Pinpoint the cell where the given text exists, returning its (X, Y) midpoint coordinate. 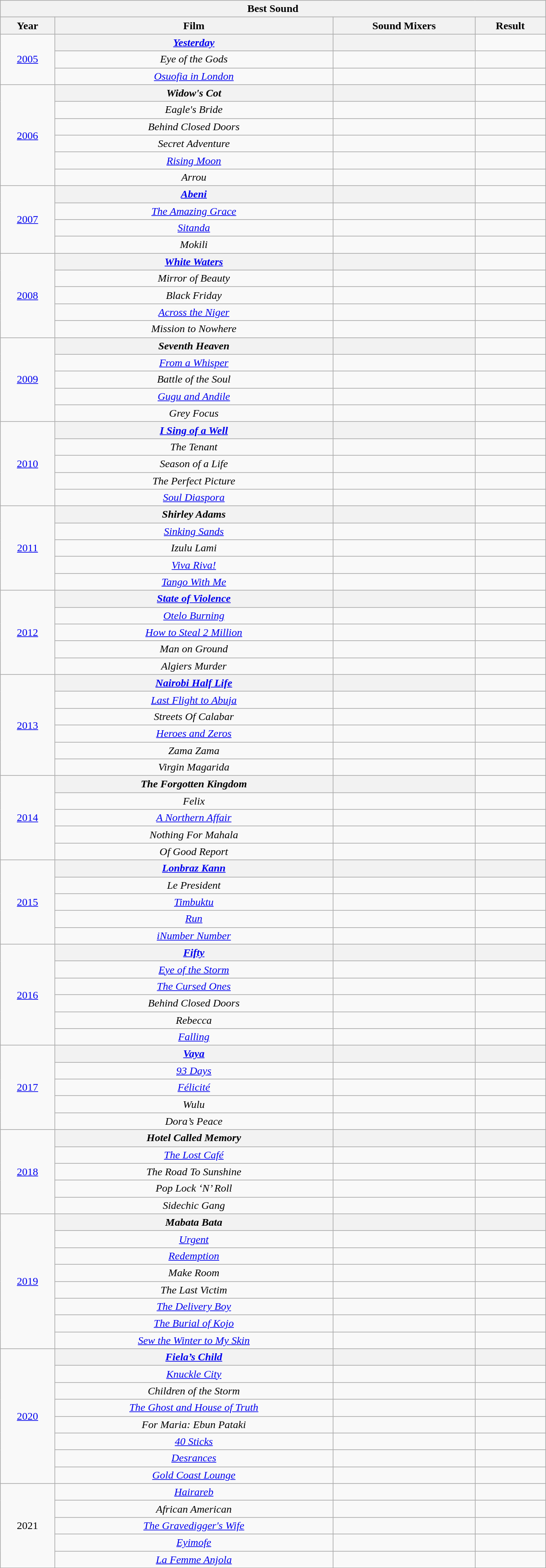
Wulu (194, 1104)
Abeni (194, 194)
Fiela’s Child (194, 1357)
Battle of the Soul (194, 379)
Fifty (194, 952)
Tango With Me (194, 582)
2012 (27, 632)
Algiers Murder (194, 666)
Run (194, 919)
2011 (27, 548)
How to Steal 2 Million (194, 632)
The Ghost and House of Truth (194, 1408)
The Gravedigger's Wife (194, 1525)
2010 (27, 464)
Best Sound (273, 9)
The Cursed Ones (194, 986)
Of Good Report (194, 852)
The Perfect Picture (194, 480)
Lonbraz Kann (194, 868)
Year (27, 26)
Black Friday (194, 295)
Rebecca (194, 1020)
A Northern Affair (194, 818)
Dora’s Peace (194, 1121)
Sinking Sands (194, 531)
Osuofia in London (194, 76)
Eye of the Storm (194, 969)
Virgin Magarida (194, 767)
Izulu Lami (194, 548)
Sitanda (194, 228)
The Amazing Grace (194, 211)
Arrou (194, 177)
Falling (194, 1037)
State of Violence (194, 599)
2019 (27, 1281)
Rising Moon (194, 160)
Grey Focus (194, 413)
From a Whisper (194, 363)
Season of a Life (194, 464)
2016 (27, 995)
Result (510, 26)
Children of the Storm (194, 1391)
2020 (27, 1416)
Hairareb (194, 1492)
Heroes and Zeros (194, 733)
Gold Coast Lounge (194, 1475)
2021 (27, 1525)
The Forgotten Kingdom (194, 784)
Nothing For Mahala (194, 835)
Mission to Nowhere (194, 329)
Zama Zama (194, 751)
Mabata Bata (194, 1222)
Shirley Adams (194, 515)
La Femme Anjola (194, 1559)
2008 (27, 295)
Nairobi Half Life (194, 683)
Film (194, 26)
Seventh Heaven (194, 346)
Otelo Burning (194, 616)
iNumber Number (194, 936)
Félicité (194, 1088)
2017 (27, 1088)
The Tenant (194, 447)
Mirror of Beauty (194, 279)
The Last Victim (194, 1290)
40 Sticks (194, 1441)
93 Days (194, 1071)
2013 (27, 725)
Sew the Winter to My Skin (194, 1340)
Eye of the Gods (194, 59)
Knuckle City (194, 1374)
The Burial of Kojo (194, 1324)
Sidechic Gang (194, 1205)
The Delivery Boy (194, 1307)
2009 (27, 379)
2014 (27, 818)
The Road To Sunshine (194, 1172)
Vaya (194, 1054)
Le President (194, 885)
Across the Niger (194, 312)
Urgent (194, 1239)
Mokili (194, 245)
Viva Riva! (194, 565)
Make Room (194, 1273)
2018 (27, 1172)
Eyimofe (194, 1542)
Eagle's Bride (194, 110)
Secret Adventure (194, 143)
Gugu and Andile (194, 396)
Man on Ground (194, 649)
The Lost Café (194, 1155)
Felix (194, 801)
Soul Diaspora (194, 498)
Yesterday (194, 43)
Sound Mixers (404, 26)
2005 (27, 59)
Desrances (194, 1458)
Redemption (194, 1256)
Streets Of Calabar (194, 716)
2006 (27, 135)
2015 (27, 902)
I Sing of a Well (194, 430)
2007 (27, 219)
Pop Lock ‘N’ Roll (194, 1189)
White Waters (194, 262)
For Maria: Ebun Pataki (194, 1425)
Widow's Cot (194, 93)
Timbuktu (194, 902)
African American (194, 1509)
Hotel Called Memory (194, 1138)
Last Flight to Abuja (194, 700)
